From the cell containing the given text, extract its center point as [x, y] coordinate. 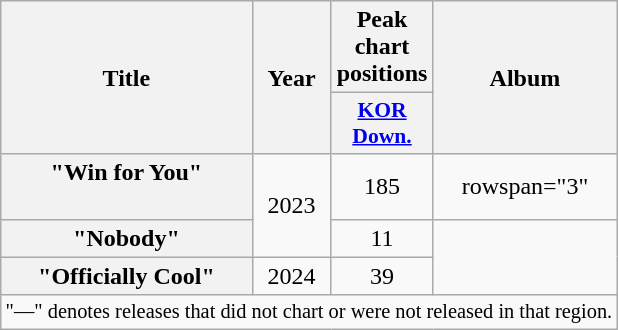
185 [382, 186]
"Win for You" [126, 186]
"Nobody" [126, 238]
"Officially Cool" [126, 276]
rowspan="3" [525, 186]
39 [382, 276]
11 [382, 238]
KORDown. [382, 124]
Title [126, 78]
Peakchartpositions [382, 47]
"—" denotes releases that did not chart or were not released in that region. [309, 312]
Album [525, 78]
Year [292, 78]
2024 [292, 276]
2023 [292, 206]
